Return the (x, y) coordinate for the center point of the cell that contains the specified text.  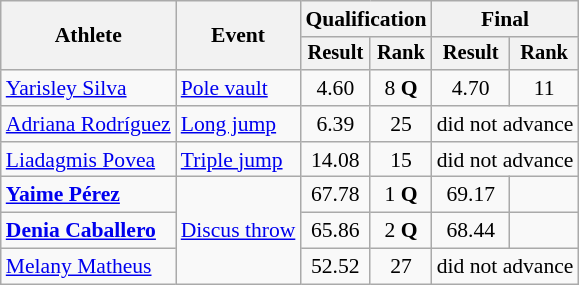
Event (238, 36)
8 Q (400, 88)
68.44 (471, 231)
Athlete (88, 36)
Yarisley Silva (88, 88)
Final (506, 19)
4.60 (335, 88)
11 (544, 88)
1 Q (400, 195)
52.52 (335, 267)
Melany Matheus (88, 267)
14.08 (335, 160)
67.78 (335, 195)
2 Q (400, 231)
Adriana Rodríguez (88, 124)
Yaime Pérez (88, 195)
Triple jump (238, 160)
Qualification (366, 19)
65.86 (335, 231)
69.17 (471, 195)
25 (400, 124)
15 (400, 160)
Pole vault (238, 88)
Discus throw (238, 230)
6.39 (335, 124)
27 (400, 267)
4.70 (471, 88)
Long jump (238, 124)
Denia Caballero (88, 231)
Liadagmis Povea (88, 160)
